Return (x, y) of the center of cell containing provided text 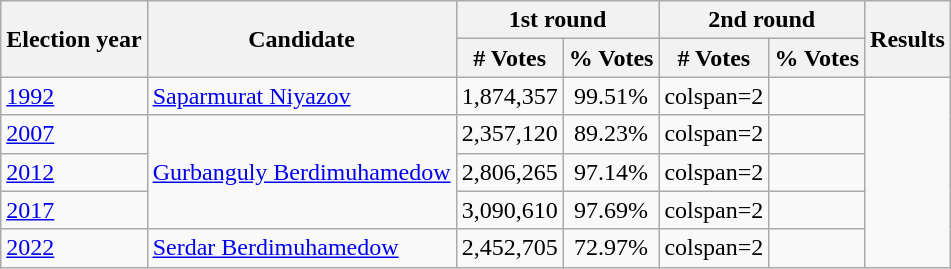
97.14% (611, 172)
Candidate (302, 39)
89.23% (611, 134)
72.97% (611, 248)
Election year (74, 39)
99.51% (611, 96)
2012 (74, 172)
Results (908, 39)
2,357,120 (510, 134)
2017 (74, 210)
1st round (558, 20)
Saparmurat Niyazov (302, 96)
1992 (74, 96)
Serdar Berdimuhamedow (302, 248)
3,090,610 (510, 210)
Gurbanguly Berdimuhamedow (302, 172)
2022 (74, 248)
2,806,265 (510, 172)
97.69% (611, 210)
2nd round (762, 20)
2007 (74, 134)
1,874,357 (510, 96)
2,452,705 (510, 248)
